Provide the (X, Y) coordinate of the cell's center where the given text is located.  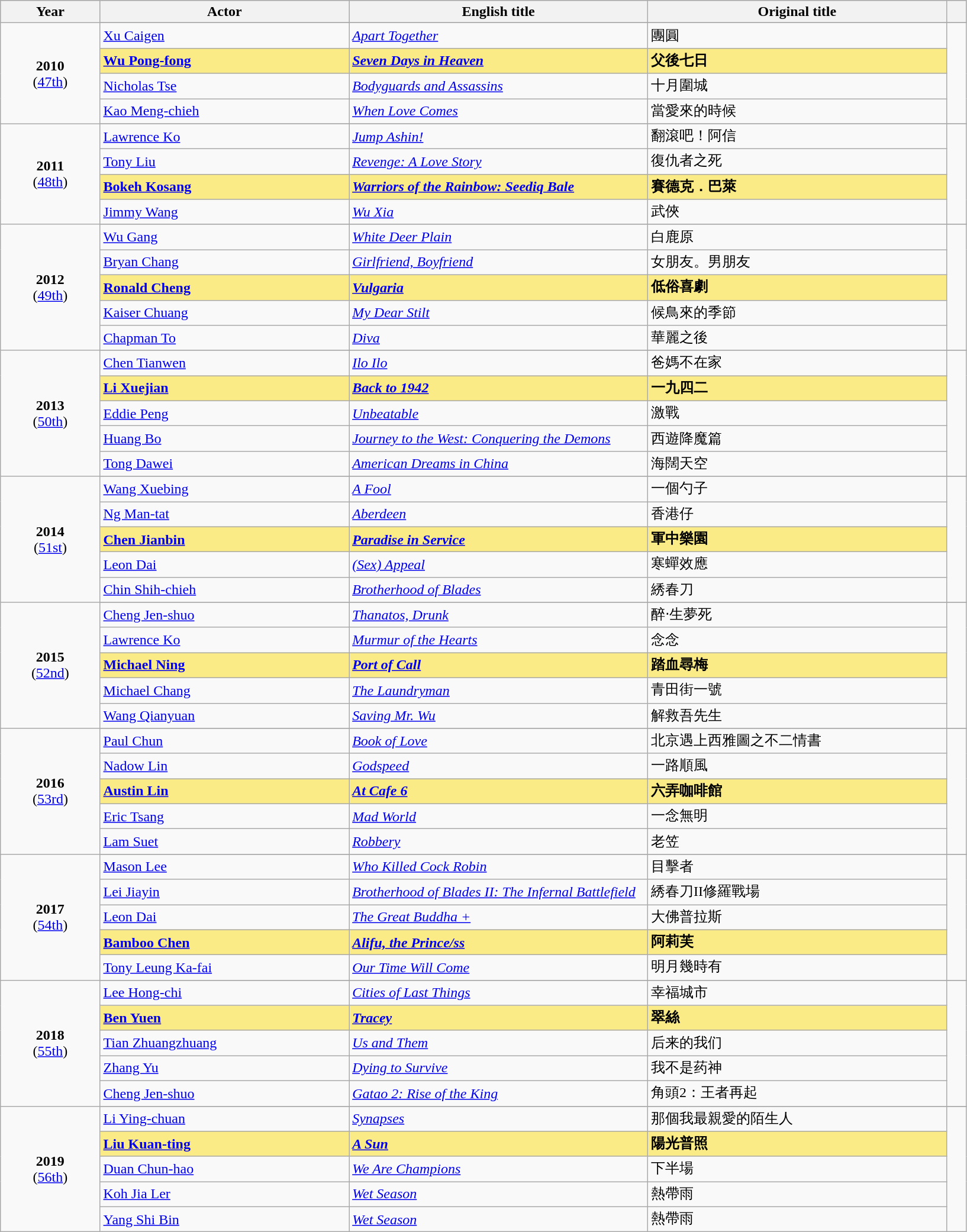
American Dreams in China (498, 464)
華麗之後 (797, 338)
Port of Call (498, 665)
陽光普照 (797, 1144)
青田街一號 (797, 690)
Lam Suet (225, 841)
Mason Lee (225, 866)
老笠 (797, 841)
Lee Hong-chi (225, 993)
激戰 (797, 413)
白鹿原 (797, 237)
綉春刀 (797, 589)
Huang Bo (225, 439)
Actor (225, 12)
賽德克．巴萊 (797, 187)
Brotherhood of Blades (498, 589)
2015(52nd) (50, 665)
我不是药神 (797, 1069)
Saving Mr. Wu (498, 716)
海闊天空 (797, 464)
北京遇上西雅圖之不二情書 (797, 741)
Koh Jia Ler (225, 1194)
Warriors of the Rainbow: Seediq Bale (498, 187)
Chin Shih-chieh (225, 589)
Back to 1942 (498, 388)
Eddie Peng (225, 413)
2011(48th) (50, 174)
My Dear Stilt (498, 312)
Cities of Last Things (498, 993)
武俠 (797, 212)
Ronald Cheng (225, 288)
Wang Qianyuan (225, 716)
Bodyguards and Assassins (498, 86)
Kao Meng-chieh (225, 111)
Ng Man-tat (225, 515)
Chen Jianbin (225, 540)
一路順風 (797, 766)
At Cafe 6 (498, 792)
目擊者 (797, 866)
Li Ying-chuan (225, 1118)
寒蟬效應 (797, 565)
Gatao 2: Rise of the King (498, 1094)
Wu Pong-fong (225, 60)
(Sex) Appeal (498, 565)
Duan Chun-hao (225, 1169)
Jimmy Wang (225, 212)
踏血尋梅 (797, 665)
明月幾時有 (797, 968)
Vulgaria (498, 288)
Us and Them (498, 1043)
Year (50, 12)
2013(50th) (50, 413)
2016(53rd) (50, 792)
十月圍城 (797, 86)
Tony Leung Ka-fai (225, 968)
Girlfriend, Boyfriend (498, 263)
Ben Yuen (225, 1018)
Lei Jiayin (225, 892)
Dying to Survive (498, 1069)
女朋友。男朋友 (797, 263)
Chen Tianwen (225, 363)
香港仔 (797, 515)
Robbery (498, 841)
Alifu, the Prince/ss (498, 942)
Seven Days in Heaven (498, 60)
Bamboo Chen (225, 942)
綉春刀II修羅戰場 (797, 892)
那個我最親愛的陌生人 (797, 1118)
Zhang Yu (225, 1069)
醉‧生夢死 (797, 615)
Diva (498, 338)
Chapman To (225, 338)
A Fool (498, 489)
2012(49th) (50, 288)
爸媽不在家 (797, 363)
一九四二 (797, 388)
Journey to the West: Conquering the Demons (498, 439)
念念 (797, 640)
Unbeatable (498, 413)
Godspeed (498, 766)
Tong Dawei (225, 464)
阿莉芙 (797, 942)
解救吾先生 (797, 716)
Kaiser Chuang (225, 312)
Apart Together (498, 36)
Wu Xia (498, 212)
Tian Zhuangzhuang (225, 1043)
2017(54th) (50, 917)
Wu Gang (225, 237)
父後七日 (797, 60)
低俗喜劇 (797, 288)
Who Killed Cock Robin (498, 866)
Aberdeen (498, 515)
軍中樂園 (797, 540)
候鳥來的季節 (797, 312)
White Deer Plain (498, 237)
Nadow Lin (225, 766)
Ilo Ilo (498, 363)
Tony Liu (225, 162)
The Laundryman (498, 690)
Nicholas Tse (225, 86)
幸福城市 (797, 993)
下半場 (797, 1169)
Michael Chang (225, 690)
Mad World (498, 817)
Our Time Will Come (498, 968)
Thanatos, Drunk (498, 615)
Book of Love (498, 741)
Wang Xuebing (225, 489)
2018(55th) (50, 1043)
Bryan Chang (225, 263)
當愛來的時候 (797, 111)
2019(56th) (50, 1169)
English title (498, 12)
團圓 (797, 36)
大佛普拉斯 (797, 917)
A Sun (498, 1144)
Murmur of the Hearts (498, 640)
Bokeh Kosang (225, 187)
翻滾吧！阿信 (797, 136)
Paul Chun (225, 741)
2014(51st) (50, 540)
Liu Kuan-ting (225, 1144)
When Love Comes (498, 111)
Synapses (498, 1118)
西遊降魔篇 (797, 439)
后来的我们 (797, 1043)
The Great Buddha + (498, 917)
翠絲 (797, 1018)
一念無明 (797, 817)
Xu Caigen (225, 36)
角頭2：王者再起 (797, 1094)
Brotherhood of Blades II: The Infernal Battlefield (498, 892)
Li Xuejian (225, 388)
復仇者之死 (797, 162)
Paradise in Service (498, 540)
Original title (797, 12)
2010(47th) (50, 73)
六弄咖啡館 (797, 792)
Eric Tsang (225, 817)
Michael Ning (225, 665)
Jump Ashin! (498, 136)
We Are Champions (498, 1169)
Austin Lin (225, 792)
Yang Shi Bin (225, 1219)
Revenge: A Love Story (498, 162)
Tracey (498, 1018)
一個勺子 (797, 489)
